Extract the [X, Y] coordinate from the center of the cell holding the provided text.  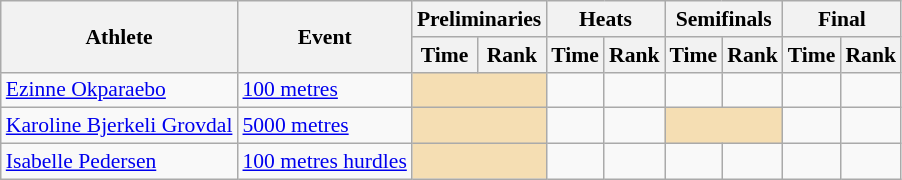
Event [324, 36]
Karoline Bjerkeli Grovdal [120, 126]
Ezinne Okparaebo [120, 90]
Isabelle Pedersen [120, 162]
Heats [605, 19]
Semifinals [724, 19]
100 metres hurdles [324, 162]
5000 metres [324, 126]
Preliminaries [479, 19]
100 metres [324, 90]
Athlete [120, 36]
Final [842, 19]
